From the cell containing the given text, extract its center point as [x, y] coordinate. 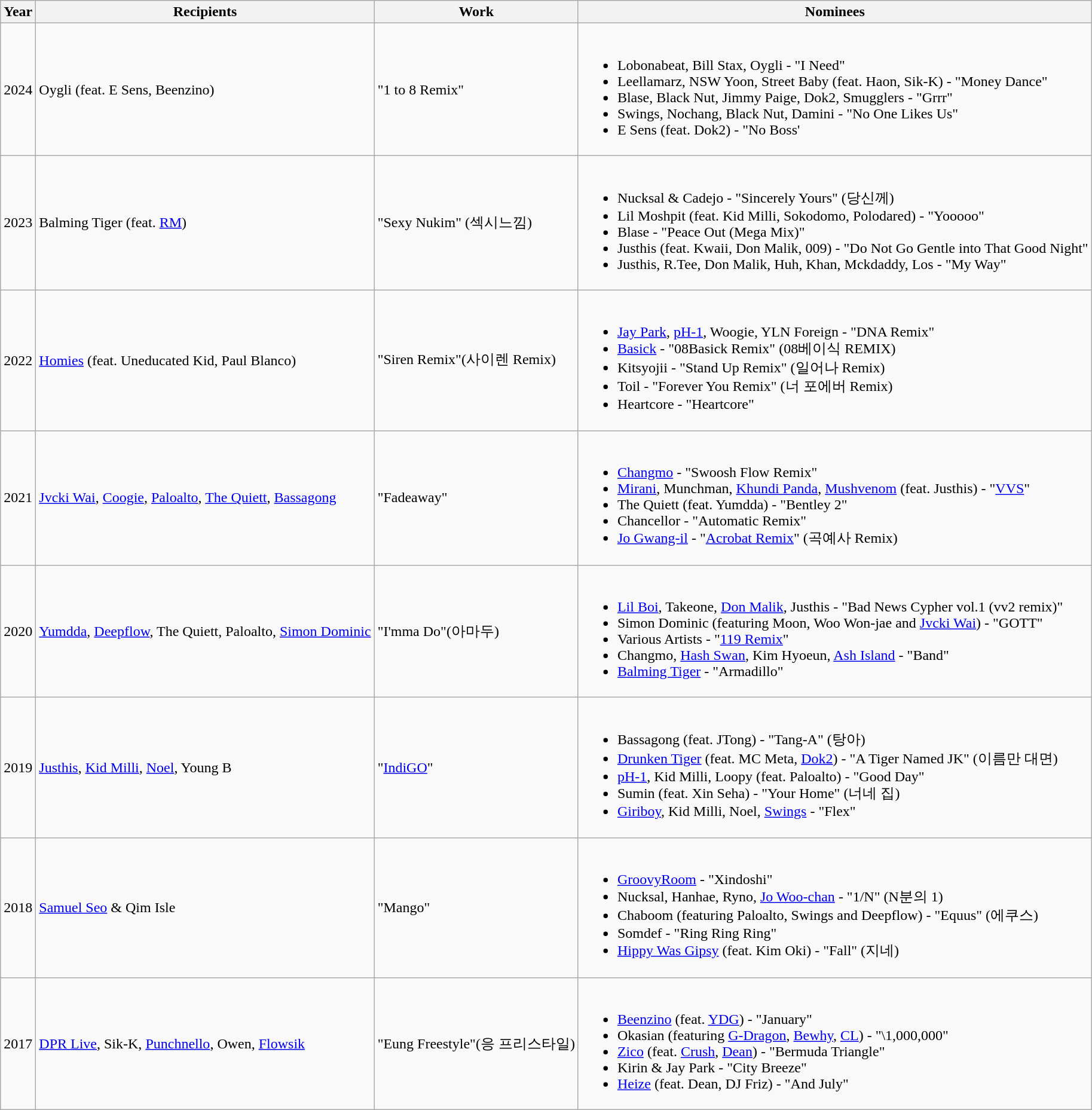
Balming Tiger (feat. RM) [205, 223]
"Fadeaway" [476, 498]
Jvcki Wai, Coogie, Paloalto, The Quiett, Bassagong [205, 498]
Work [476, 12]
2021 [18, 498]
Justhis, Kid Milli, Noel, Young B [205, 767]
"Mango" [476, 907]
2018 [18, 907]
"1 to 8 Remix" [476, 90]
Yumdda, Deepflow, The Quiett, Paloalto, Simon Dominic [205, 631]
2023 [18, 223]
2017 [18, 1044]
Year [18, 12]
2022 [18, 360]
2024 [18, 90]
2019 [18, 767]
Oygli (feat. E Sens, Beenzino) [205, 90]
Homies (feat. Uneducated Kid, Paul Blanco) [205, 360]
DPR Live, Sik-K, Punchnello, Owen, Flowsik [205, 1044]
2020 [18, 631]
"Sexy Nukim" (섹시느낌) [476, 223]
"I'mma Do"(아마두) [476, 631]
"Siren Remix"(사이렌 Remix) [476, 360]
Recipients [205, 12]
Samuel Seo & Qim Isle [205, 907]
"IndiGO" [476, 767]
"Eung Freestyle"(응 프리스타일) [476, 1044]
Nominees [834, 12]
